Find where the given text appears and provide that cell's center as (x, y) coordinate. 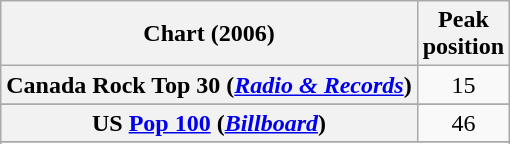
46 (463, 123)
Peakposition (463, 34)
Chart (2006) (209, 34)
15 (463, 85)
US Pop 100 (Billboard) (209, 123)
Canada Rock Top 30 (Radio & Records) (209, 85)
